Identify which cell holds the provided text, then report its [X, Y] central coordinate. 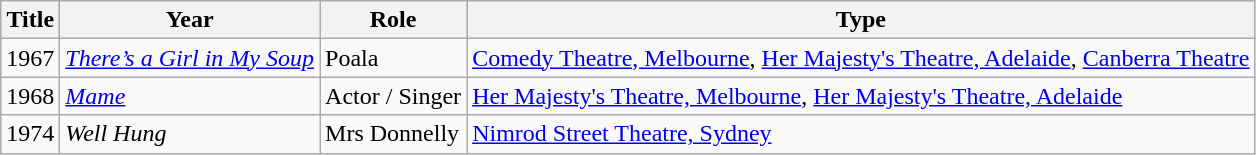
Well Hung [190, 134]
There’s a Girl in My Soup [190, 58]
1968 [30, 96]
Actor / Singer [394, 96]
1967 [30, 58]
Comedy Theatre, Melbourne, Her Majesty's Theatre, Adelaide, Canberra Theatre [861, 58]
1974 [30, 134]
Mame [190, 96]
Poala [394, 58]
Mrs Donnelly [394, 134]
Nimrod Street Theatre, Sydney [861, 134]
Type [861, 20]
Year [190, 20]
Role [394, 20]
Her Majesty's Theatre, Melbourne, Her Majesty's Theatre, Adelaide [861, 96]
Title [30, 20]
